Output the (X, Y) coordinate of the center of the cell containing the given text.  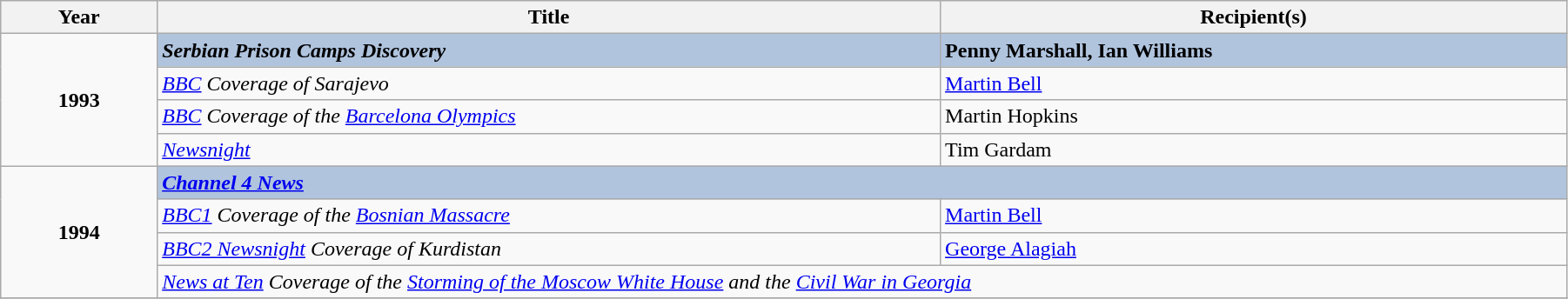
News at Ten Coverage of the Storming of the Moscow White House and the Civil War in Georgia (862, 282)
Newsnight (549, 149)
1993 (79, 100)
Serbian Prison Camps Discovery (549, 50)
BBC Coverage of Sarajevo (549, 83)
Year (79, 17)
Penny Marshall, Ian Williams (1254, 50)
Channel 4 News (862, 183)
BBC2 Newsnight Coverage of Kurdistan (549, 249)
George Alagiah (1254, 249)
Title (549, 17)
1994 (79, 232)
Recipient(s) (1254, 17)
Tim Gardam (1254, 149)
BBC1 Coverage of the Bosnian Massacre (549, 216)
BBC Coverage of the Barcelona Olympics (549, 116)
Martin Hopkins (1254, 116)
